Return the (X, Y) coordinate for the center point of the cell that contains the specified text.  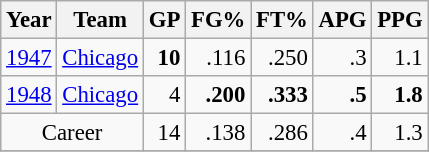
1.8 (400, 95)
1947 (29, 58)
PPG (400, 20)
1948 (29, 95)
Career (72, 133)
.5 (342, 95)
.286 (282, 133)
FG% (218, 20)
14 (164, 133)
.116 (218, 58)
.4 (342, 133)
1.3 (400, 133)
1.1 (400, 58)
FT% (282, 20)
.200 (218, 95)
4 (164, 95)
Team (100, 20)
.250 (282, 58)
.138 (218, 133)
APG (342, 20)
GP (164, 20)
.3 (342, 58)
.333 (282, 95)
10 (164, 58)
Year (29, 20)
